Provide the [x, y] coordinate of the cell's center where the given text is located.  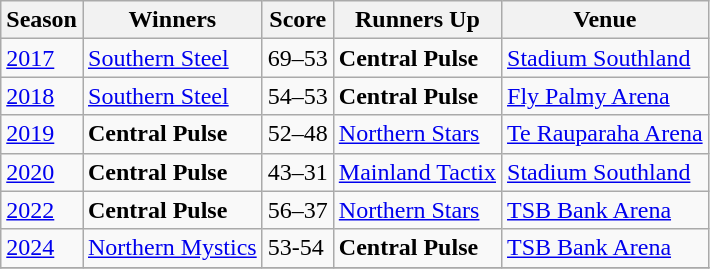
Winners [172, 20]
69–53 [298, 58]
2018 [42, 96]
56–37 [298, 210]
Mainland Tactix [417, 172]
43–31 [298, 172]
Fly Palmy Arena [606, 96]
2019 [42, 134]
Venue [606, 20]
54–53 [298, 96]
Northern Mystics [172, 248]
Season [42, 20]
Score [298, 20]
2020 [42, 172]
2017 [42, 58]
2024 [42, 248]
Runners Up [417, 20]
53-54 [298, 248]
2022 [42, 210]
52–48 [298, 134]
Te Rauparaha Arena [606, 134]
